Identify which cell holds the provided text, then report its (X, Y) central coordinate. 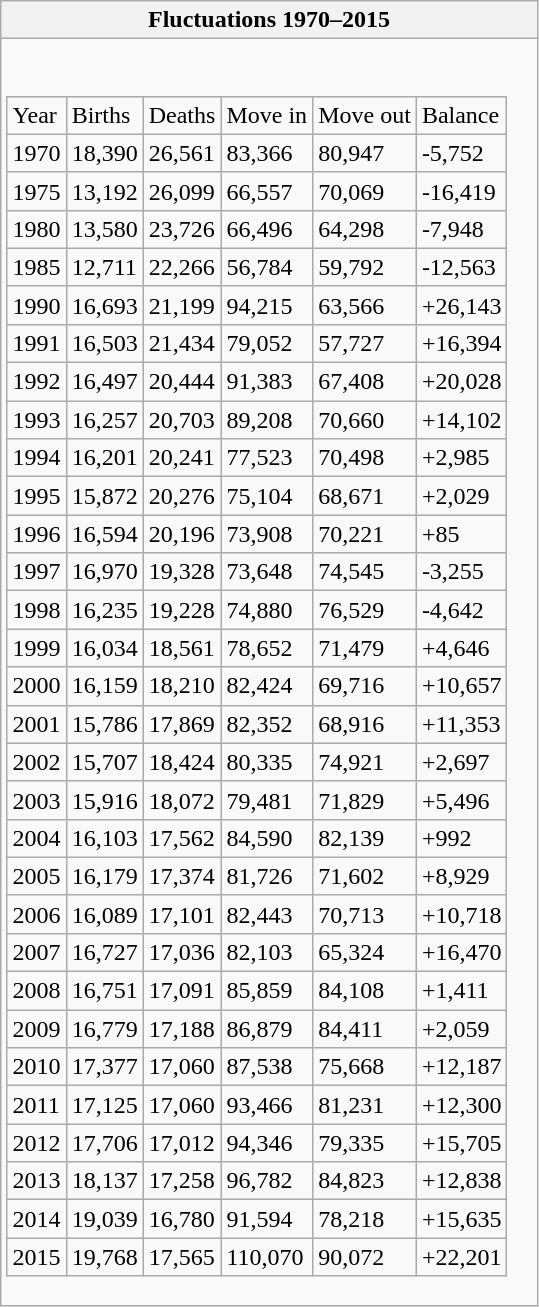
+12,838 (462, 1181)
16,034 (104, 648)
70,660 (365, 420)
16,594 (104, 534)
16,235 (104, 610)
18,424 (182, 762)
23,726 (182, 229)
79,481 (267, 800)
78,218 (365, 1219)
-4,642 (462, 610)
68,671 (365, 496)
20,276 (182, 496)
85,859 (267, 991)
16,089 (104, 914)
93,466 (267, 1105)
1999 (36, 648)
+20,028 (462, 382)
63,566 (365, 305)
+2,985 (462, 458)
-16,419 (462, 191)
1992 (36, 382)
68,916 (365, 724)
66,496 (267, 229)
2005 (36, 876)
2008 (36, 991)
Fluctuations 1970–2015 (269, 20)
26,561 (182, 153)
83,366 (267, 153)
17,377 (104, 1067)
16,179 (104, 876)
1975 (36, 191)
20,241 (182, 458)
16,257 (104, 420)
22,266 (182, 267)
Deaths (182, 115)
17,012 (182, 1143)
77,523 (267, 458)
1993 (36, 420)
84,108 (365, 991)
2009 (36, 1029)
Balance (462, 115)
16,751 (104, 991)
+10,718 (462, 914)
1997 (36, 572)
26,099 (182, 191)
81,231 (365, 1105)
73,908 (267, 534)
Year (36, 115)
+5,496 (462, 800)
1991 (36, 343)
+85 (462, 534)
17,374 (182, 876)
2011 (36, 1105)
+12,187 (462, 1067)
16,693 (104, 305)
75,104 (267, 496)
16,497 (104, 382)
71,602 (365, 876)
73,648 (267, 572)
84,823 (365, 1181)
1990 (36, 305)
21,434 (182, 343)
18,072 (182, 800)
2003 (36, 800)
1980 (36, 229)
17,091 (182, 991)
20,703 (182, 420)
17,036 (182, 952)
78,652 (267, 648)
70,498 (365, 458)
2006 (36, 914)
2004 (36, 838)
90,072 (365, 1257)
18,561 (182, 648)
84,590 (267, 838)
18,210 (182, 686)
17,101 (182, 914)
1970 (36, 153)
1995 (36, 496)
-7,948 (462, 229)
74,921 (365, 762)
+2,029 (462, 496)
76,529 (365, 610)
17,565 (182, 1257)
65,324 (365, 952)
84,411 (365, 1029)
17,706 (104, 1143)
70,221 (365, 534)
2014 (36, 1219)
82,424 (267, 686)
2007 (36, 952)
2000 (36, 686)
1985 (36, 267)
1998 (36, 610)
74,545 (365, 572)
17,125 (104, 1105)
+992 (462, 838)
+22,201 (462, 1257)
16,779 (104, 1029)
-3,255 (462, 572)
18,137 (104, 1181)
19,328 (182, 572)
Births (104, 115)
12,711 (104, 267)
+8,929 (462, 876)
66,557 (267, 191)
+2,697 (462, 762)
16,727 (104, 952)
19,768 (104, 1257)
19,228 (182, 610)
70,713 (365, 914)
2001 (36, 724)
71,479 (365, 648)
+16,470 (462, 952)
16,970 (104, 572)
1996 (36, 534)
-12,563 (462, 267)
+1,411 (462, 991)
15,786 (104, 724)
75,668 (365, 1067)
+15,705 (462, 1143)
1994 (36, 458)
57,727 (365, 343)
16,503 (104, 343)
17,188 (182, 1029)
64,298 (365, 229)
17,869 (182, 724)
69,716 (365, 686)
81,726 (267, 876)
+10,657 (462, 686)
70,069 (365, 191)
2015 (36, 1257)
13,580 (104, 229)
-5,752 (462, 153)
20,196 (182, 534)
15,916 (104, 800)
+11,353 (462, 724)
86,879 (267, 1029)
2002 (36, 762)
91,383 (267, 382)
82,139 (365, 838)
21,199 (182, 305)
79,335 (365, 1143)
71,829 (365, 800)
94,346 (267, 1143)
80,335 (267, 762)
2013 (36, 1181)
82,443 (267, 914)
+15,635 (462, 1219)
82,352 (267, 724)
15,707 (104, 762)
17,258 (182, 1181)
110,070 (267, 1257)
13,192 (104, 191)
16,201 (104, 458)
87,538 (267, 1067)
89,208 (267, 420)
Move in (267, 115)
59,792 (365, 267)
80,947 (365, 153)
16,159 (104, 686)
79,052 (267, 343)
+14,102 (462, 420)
19,039 (104, 1219)
15,872 (104, 496)
96,782 (267, 1181)
+12,300 (462, 1105)
17,562 (182, 838)
16,780 (182, 1219)
2012 (36, 1143)
18,390 (104, 153)
74,880 (267, 610)
20,444 (182, 382)
+4,646 (462, 648)
94,215 (267, 305)
+2,059 (462, 1029)
2010 (36, 1067)
67,408 (365, 382)
91,594 (267, 1219)
16,103 (104, 838)
82,103 (267, 952)
Move out (365, 115)
+16,394 (462, 343)
+26,143 (462, 305)
56,784 (267, 267)
